Capture the cell that displays the provided text and extract its [X, Y] central coordinate. 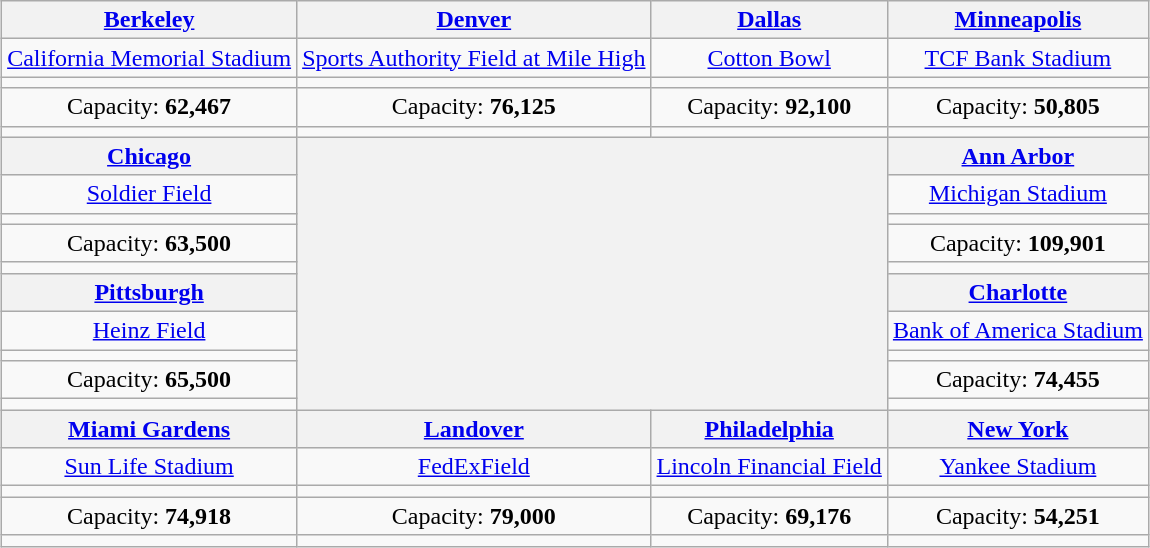
Charlotte [1018, 292]
Minneapolis [1018, 20]
Capacity: 69,176 [769, 516]
Capacity: 92,100 [769, 107]
Capacity: 63,500 [150, 243]
Sports Authority Field at Mile High [474, 58]
Capacity: 54,251 [1018, 516]
Yankee Stadium [1018, 467]
Pittsburgh [150, 292]
Chicago [150, 156]
Capacity: 62,467 [150, 107]
Landover [474, 429]
Sun Life Stadium [150, 467]
Capacity: 65,500 [150, 380]
Capacity: 74,918 [150, 516]
Capacity: 74,455 [1018, 380]
TCF Bank Stadium [1018, 58]
Lincoln Financial Field [769, 467]
California Memorial Stadium [150, 58]
Denver [474, 20]
New York [1018, 429]
Philadelphia [769, 429]
Soldier Field [150, 194]
Ann Arbor [1018, 156]
Capacity: 50,805 [1018, 107]
Heinz Field [150, 330]
Michigan Stadium [1018, 194]
FedExField [474, 467]
Miami Gardens [150, 429]
Berkeley [150, 20]
Capacity: 76,125 [474, 107]
Dallas [769, 20]
Cotton Bowl [769, 58]
Capacity: 79,000 [474, 516]
Bank of America Stadium [1018, 330]
Capacity: 109,901 [1018, 243]
